Detect which cell encompasses the target text, then output its [X, Y] center coordinate. 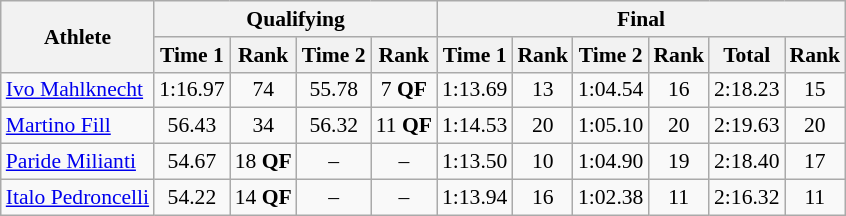
Martino Fill [78, 126]
Italo Pedroncelli [78, 197]
1:13.50 [474, 162]
19 [678, 162]
74 [264, 90]
56.43 [192, 126]
15 [814, 90]
1:02.38 [610, 197]
Paride Milianti [78, 162]
55.78 [334, 90]
18 QF [264, 162]
1:13.94 [474, 197]
1:05.10 [610, 126]
2:19.63 [746, 126]
1:04.90 [610, 162]
54.22 [192, 197]
1:04.54 [610, 90]
2:16.32 [746, 197]
17 [814, 162]
2:18.40 [746, 162]
Athlete [78, 36]
1:13.69 [474, 90]
11 QF [404, 126]
54.67 [192, 162]
2:18.23 [746, 90]
13 [542, 90]
7 QF [404, 90]
1:14.53 [474, 126]
Ivo Mahlknecht [78, 90]
10 [542, 162]
14 QF [264, 197]
34 [264, 126]
Final [641, 19]
Qualifying [296, 19]
Total [746, 55]
56.32 [334, 126]
1:16.97 [192, 90]
